Search for the cell housing the specified text and yield its [x, y] center coordinate. 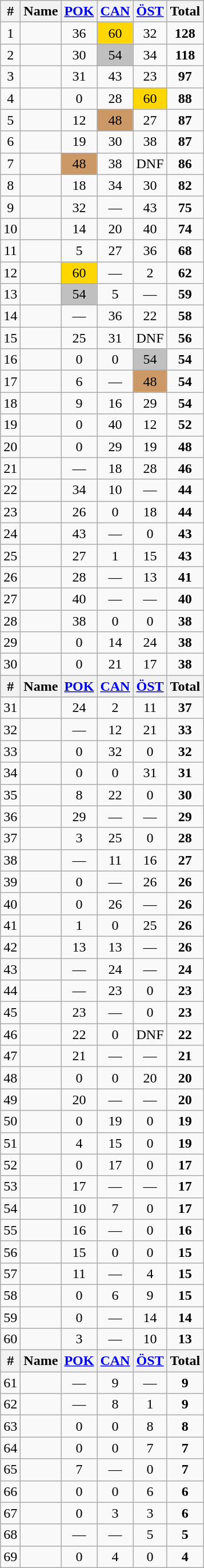
86 [185, 164]
42 [10, 947]
74 [185, 229]
75 [185, 207]
57 [10, 1273]
35 [10, 795]
82 [185, 185]
45 [10, 1013]
39 [10, 882]
69 [10, 1557]
49 [10, 1100]
55 [10, 1230]
65 [10, 1470]
66 [10, 1491]
88 [185, 98]
64 [10, 1448]
53 [10, 1187]
128 [185, 33]
118 [185, 55]
67 [10, 1513]
63 [10, 1426]
97 [185, 77]
47 [10, 1056]
61 [10, 1383]
50 [10, 1121]
51 [10, 1143]
